Search for the cell housing the specified text and yield its [X, Y] center coordinate. 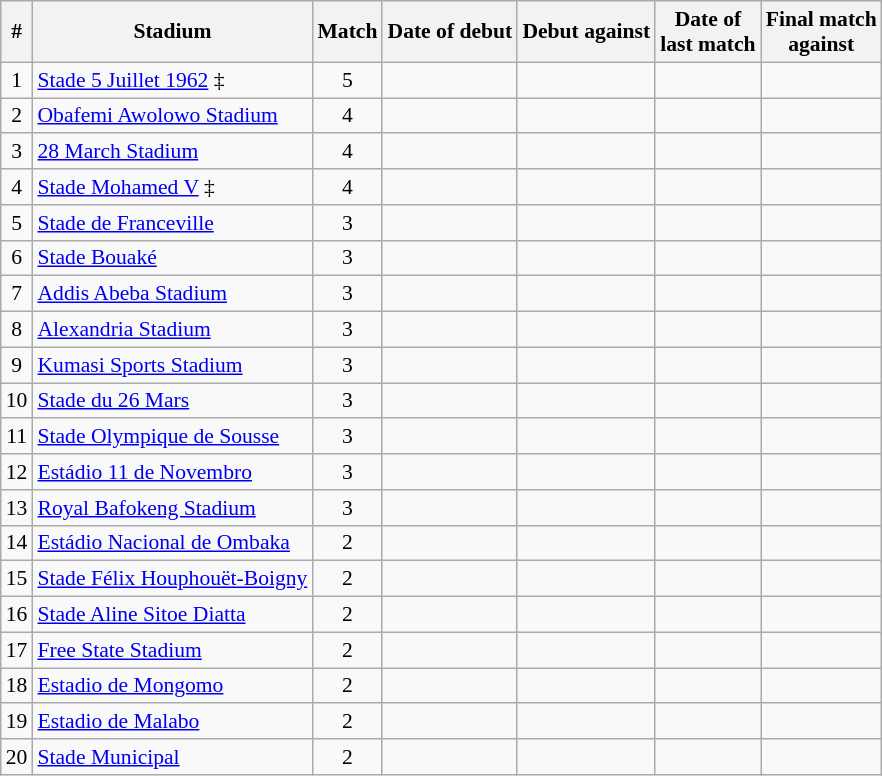
Free State Stadium [172, 650]
Stadium [172, 32]
28 March Stadium [172, 152]
Estadio de Mongomo [172, 686]
Stade Félix Houphouët-Boigny [172, 579]
Estádio 11 de Novembro [172, 472]
Stade Mohamed V ‡ [172, 187]
Kumasi Sports Stadium [172, 365]
14 [17, 543]
Stade Municipal [172, 757]
Final matchagainst [822, 32]
9 [17, 365]
6 [17, 258]
15 [17, 579]
Estadio de Malabo [172, 722]
Stade de Franceville [172, 223]
8 [17, 330]
18 [17, 686]
Addis Abeba Stadium [172, 294]
Date of debut [450, 32]
Royal Bafokeng Stadium [172, 508]
Stade du 26 Mars [172, 401]
20 [17, 757]
# [17, 32]
Stade Bouaké [172, 258]
Stade 5 Juillet 1962 ‡ [172, 80]
13 [17, 508]
Stade Olympique de Sousse [172, 437]
11 [17, 437]
Match [347, 32]
16 [17, 615]
10 [17, 401]
Date oflast match [708, 32]
1 [17, 80]
19 [17, 722]
Debut against [586, 32]
Alexandria Stadium [172, 330]
Estádio Nacional de Ombaka [172, 543]
12 [17, 472]
Obafemi Awolowo Stadium [172, 116]
7 [17, 294]
17 [17, 650]
Stade Aline Sitoe Diatta [172, 615]
